Provide the (x, y) coordinate of the cell's center where the given text is located.  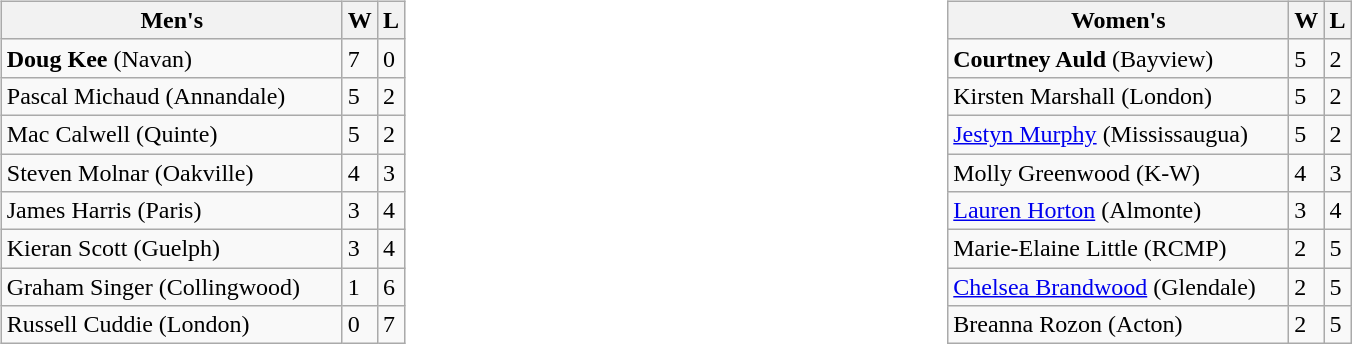
Russell Cuddie (London) (172, 325)
James Harris (Paris) (172, 211)
Breanna Rozon (Acton) (1118, 325)
Men's (172, 20)
Molly Greenwood (K-W) (1118, 173)
Steven Molnar (Oakville) (172, 173)
Women's (1118, 20)
Pascal Michaud (Annandale) (172, 96)
Lauren Horton (Almonte) (1118, 211)
1 (360, 287)
Graham Singer (Collingwood) (172, 287)
Mac Calwell (Quinte) (172, 134)
Courtney Auld (Bayview) (1118, 58)
Chelsea Brandwood (Glendale) (1118, 287)
Jestyn Murphy (Mississaugua) (1118, 134)
6 (390, 287)
Doug Kee (Navan) (172, 58)
Kirsten Marshall (London) (1118, 96)
Kieran Scott (Guelph) (172, 249)
Marie-Elaine Little (RCMP) (1118, 249)
